For the text-containing cell, return its midpoint in [X, Y] coordinate format. 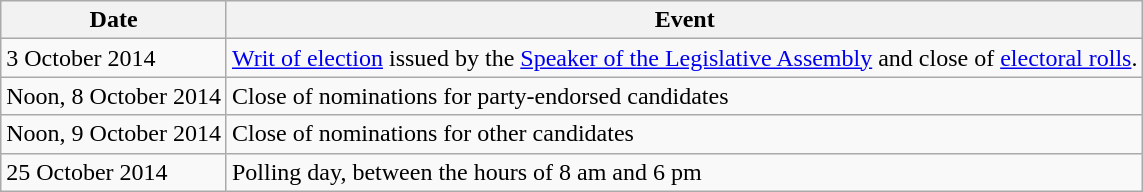
Noon, 9 October 2014 [114, 134]
25 October 2014 [114, 172]
Close of nominations for other candidates [684, 134]
Close of nominations for party-endorsed candidates [684, 96]
Noon, 8 October 2014 [114, 96]
Writ of election issued by the Speaker of the Legislative Assembly and close of electoral rolls. [684, 58]
Date [114, 20]
Polling day, between the hours of 8 am and 6 pm [684, 172]
3 October 2014 [114, 58]
Event [684, 20]
